Capture the cell that displays the provided text and extract its [x, y] central coordinate. 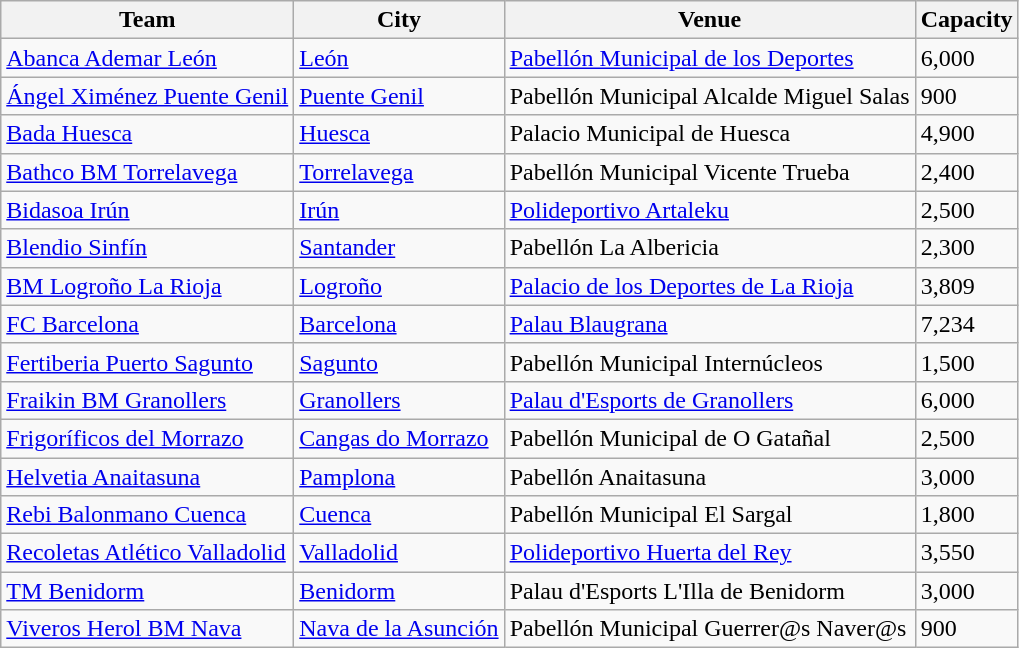
2,300 [966, 248]
1,500 [966, 362]
Fraikin BM Granollers [148, 400]
Cangas do Morrazo [399, 438]
Sagunto [399, 362]
Bidasoa Irún [148, 210]
Blendio Sinfín [148, 248]
TM Benidorm [148, 591]
Pamplona [399, 477]
Santander [399, 248]
León [399, 58]
Palau Blaugrana [710, 324]
Torrelavega [399, 172]
Pabellón Municipal de O Gatañal [710, 438]
Bathco BM Torrelavega [148, 172]
Fertiberia Puerto Sagunto [148, 362]
2,400 [966, 172]
Helvetia Anaitasuna [148, 477]
3,809 [966, 286]
Cuenca [399, 515]
Pabellón Municipal Internúcleos [710, 362]
FC Barcelona [148, 324]
Abanca Ademar León [148, 58]
Pabellón Municipal de los Deportes [710, 58]
Valladolid [399, 553]
Team [148, 20]
Polideportivo Artaleku [710, 210]
Puente Genil [399, 96]
Polideportivo Huerta del Rey [710, 553]
Huesca [399, 134]
1,800 [966, 515]
Palacio de los Deportes de La Rioja [710, 286]
Palau d'Esports de Granollers [710, 400]
Pabellón Municipal Vicente Trueba [710, 172]
Capacity [966, 20]
3,550 [966, 553]
Pabellón Anaitasuna [710, 477]
7,234 [966, 324]
Irún [399, 210]
Granollers [399, 400]
Pabellón Municipal Alcalde Miguel Salas [710, 96]
BM Logroño La Rioja [148, 286]
Recoletas Atlético Valladolid [148, 553]
Barcelona [399, 324]
Logroño [399, 286]
Palacio Municipal de Huesca [710, 134]
Bada Huesca [148, 134]
Rebi Balonmano Cuenca [148, 515]
Palau d'Esports L'Illa de Benidorm [710, 591]
4,900 [966, 134]
Frigoríficos del Morrazo [148, 438]
Venue [710, 20]
Pabellón Municipal Guerrer@s Naver@s [710, 629]
Benidorm [399, 591]
Nava de la Asunción [399, 629]
City [399, 20]
Pabellón Municipal El Sargal [710, 515]
Pabellón La Albericia [710, 248]
Viveros Herol BM Nava [148, 629]
Ángel Ximénez Puente Genil [148, 96]
